Search for the cell housing the specified text and yield its (x, y) center coordinate. 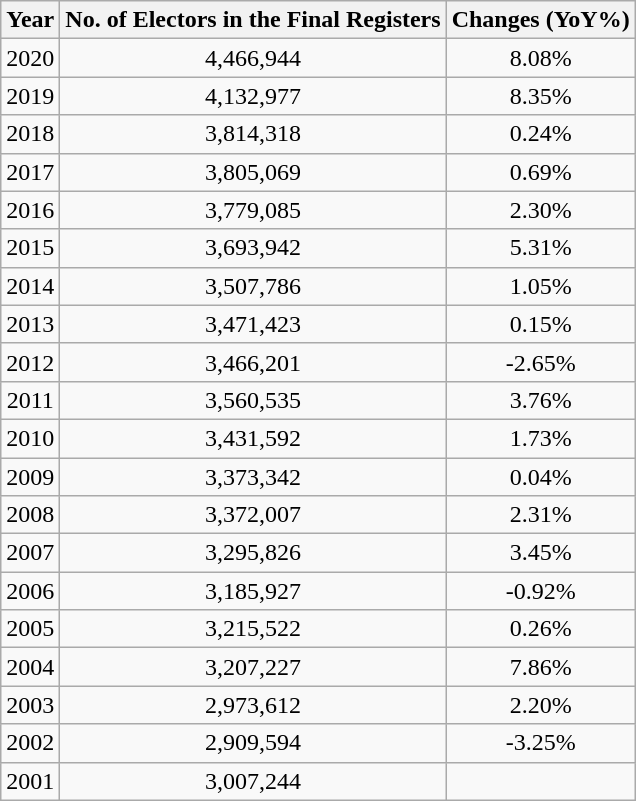
2.30% (540, 210)
2017 (30, 172)
3,295,826 (253, 553)
0.24% (540, 134)
3,471,423 (253, 324)
2013 (30, 324)
3,372,007 (253, 515)
3,779,085 (253, 210)
-3.25% (540, 743)
2,973,612 (253, 705)
3,560,535 (253, 400)
3,693,942 (253, 248)
3,814,318 (253, 134)
2004 (30, 667)
8.08% (540, 58)
2006 (30, 591)
0.15% (540, 324)
2019 (30, 96)
No. of Electors in the Final Registers (253, 20)
3,007,244 (253, 781)
3,207,227 (253, 667)
2003 (30, 705)
2008 (30, 515)
2,909,594 (253, 743)
0.69% (540, 172)
-2.65% (540, 362)
-0.92% (540, 591)
0.04% (540, 477)
2.31% (540, 515)
2020 (30, 58)
2016 (30, 210)
2.20% (540, 705)
3,466,201 (253, 362)
3,431,592 (253, 438)
2005 (30, 629)
3,373,342 (253, 477)
3,507,786 (253, 286)
2009 (30, 477)
3.76% (540, 400)
Year (30, 20)
7.86% (540, 667)
2015 (30, 248)
2011 (30, 400)
2018 (30, 134)
4,132,977 (253, 96)
3,805,069 (253, 172)
2010 (30, 438)
3.45% (540, 553)
3,215,522 (253, 629)
2007 (30, 553)
2012 (30, 362)
3,185,927 (253, 591)
Changes (YoY%) (540, 20)
8.35% (540, 96)
1.73% (540, 438)
2002 (30, 743)
2014 (30, 286)
1.05% (540, 286)
0.26% (540, 629)
5.31% (540, 248)
2001 (30, 781)
4,466,944 (253, 58)
